Find where the given text appears and provide that cell's center as [X, Y] coordinate. 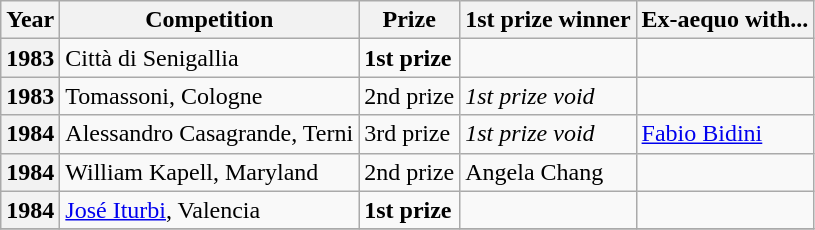
Fabio Bidini [725, 134]
1st prize winner [548, 20]
Città di Senigallia [210, 58]
Ex-aequo with... [725, 20]
José Iturbi, Valencia [210, 210]
Tomassoni, Cologne [210, 96]
Prize [410, 20]
Year [30, 20]
William Kapell, Maryland [210, 172]
Alessandro Casagrande, Terni [210, 134]
3rd prize [410, 134]
Angela Chang [548, 172]
Competition [210, 20]
